Search for the cell housing the specified text and yield its [X, Y] center coordinate. 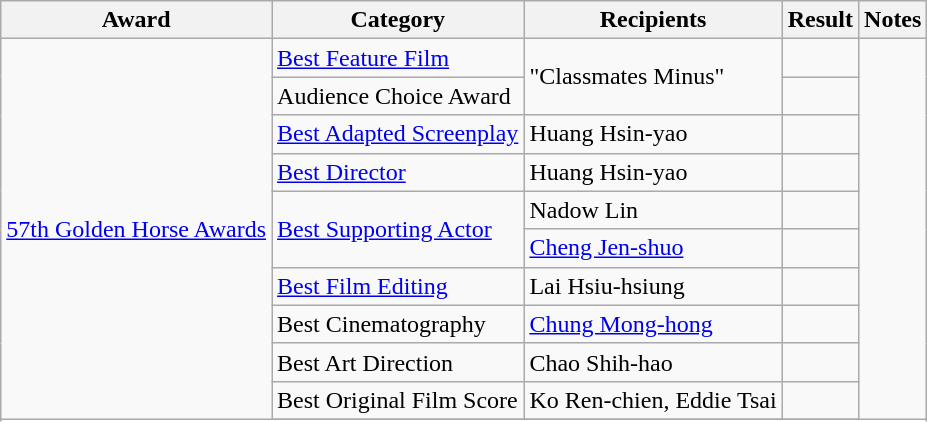
Nadow Lin [653, 210]
Lai Hsiu-hsiung [653, 286]
Result [820, 20]
Audience Choice Award [398, 96]
Best Art Direction [398, 362]
Ko Ren-chien, Eddie Tsai [653, 400]
Best Cinematography [398, 324]
"Classmates Minus" [653, 77]
Recipients [653, 20]
Category [398, 20]
Best Film Editing [398, 286]
Best Original Film Score [398, 400]
Chung Mong-hong [653, 324]
Best Director [398, 172]
Cheng Jen-shuo [653, 248]
Award [136, 20]
Chao Shih-hao [653, 362]
Best Supporting Actor [398, 229]
Notes [893, 20]
Best Feature Film [398, 58]
57th Golden Horse Awards [136, 230]
Best Adapted Screenplay [398, 134]
